From the cell containing the given text, extract its center point as (X, Y) coordinate. 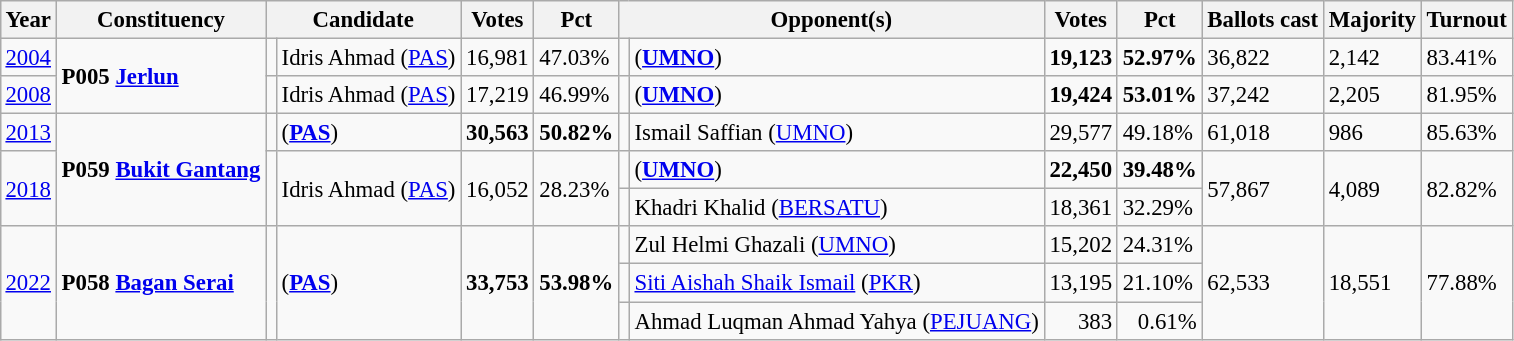
15,202 (1080, 245)
22,450 (1080, 170)
P005 Jerlun (160, 76)
Zul Helmi Ghazali (UMNO) (836, 245)
18,551 (1372, 282)
Ballots cast (1262, 20)
49.18% (1160, 133)
37,242 (1262, 95)
29,577 (1080, 133)
2018 (28, 188)
19,424 (1080, 95)
383 (1080, 321)
P058 Bagan Serai (160, 282)
Siti Aishah Shaik Ismail (PKR) (836, 283)
61,018 (1262, 133)
47.03% (576, 57)
46.99% (576, 95)
19,123 (1080, 57)
13,195 (1080, 283)
2013 (28, 133)
57,867 (1262, 188)
Ismail Saffian (UMNO) (836, 133)
28.23% (576, 188)
0.61% (1160, 321)
82.82% (1466, 188)
Turnout (1466, 20)
986 (1372, 133)
16,981 (498, 57)
77.88% (1466, 282)
P059 Bukit Gantang (160, 170)
81.95% (1466, 95)
52.97% (1160, 57)
2004 (28, 57)
21.10% (1160, 283)
83.41% (1466, 57)
32.29% (1160, 208)
62,533 (1262, 282)
Ahmad Luqman Ahmad Yahya (PEJUANG) (836, 321)
33,753 (498, 282)
Opponent(s) (832, 20)
Year (28, 20)
2008 (28, 95)
30,563 (498, 133)
18,361 (1080, 208)
2022 (28, 282)
4,089 (1372, 188)
Candidate (364, 20)
17,219 (498, 95)
50.82% (576, 133)
53.98% (576, 282)
24.31% (1160, 245)
53.01% (1160, 95)
2,142 (1372, 57)
36,822 (1262, 57)
39.48% (1160, 170)
2,205 (1372, 95)
16,052 (498, 188)
Constituency (160, 20)
Majority (1372, 20)
Khadri Khalid (BERSATU) (836, 208)
85.63% (1466, 133)
